Find where the given text appears and provide that cell's center as (X, Y) coordinate. 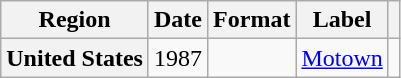
Date (178, 20)
Format (252, 20)
Region (75, 20)
Motown (342, 58)
Label (342, 20)
1987 (178, 58)
United States (75, 58)
